Output the (x, y) coordinate of the center of the cell containing the given text.  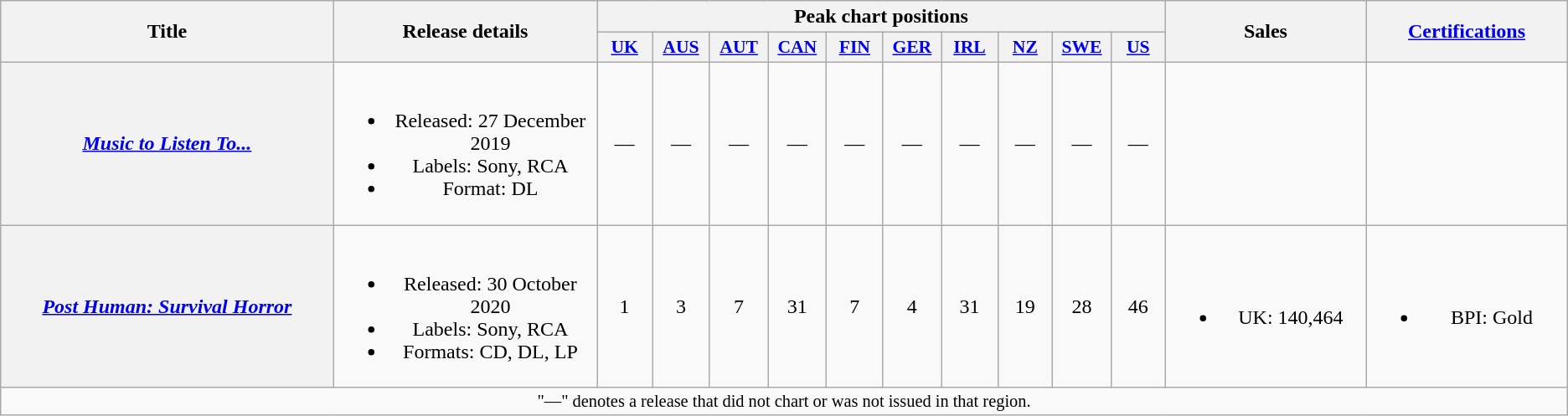
AUT (739, 48)
UK (625, 48)
Certifications (1467, 32)
4 (912, 306)
46 (1138, 306)
Sales (1266, 32)
Title (168, 32)
3 (682, 306)
"—" denotes a release that did not chart or was not issued in that region. (784, 402)
IRL (970, 48)
19 (1025, 306)
GER (912, 48)
Released: 30 October 2020Labels: Sony, RCAFormats: CD, DL, LP (466, 306)
28 (1081, 306)
Peak chart positions (881, 17)
SWE (1081, 48)
Post Human: Survival Horror (168, 306)
Release details (466, 32)
Released: 27 December 2019Labels: Sony, RCAFormat: DL (466, 143)
NZ (1025, 48)
AUS (682, 48)
BPI: Gold (1467, 306)
1 (625, 306)
FIN (854, 48)
Music to Listen To... (168, 143)
CAN (797, 48)
UK: 140,464 (1266, 306)
US (1138, 48)
